Output the (x, y) coordinate of the center of the cell containing the given text.  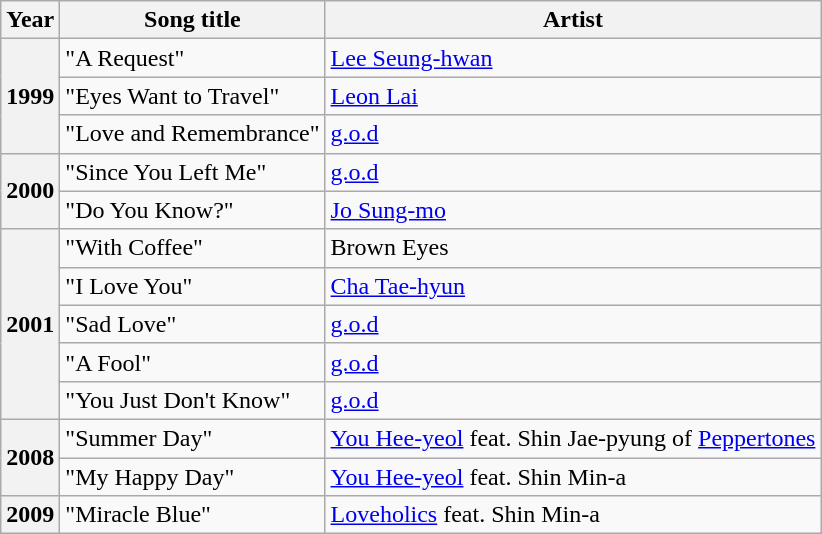
"I Love You" (192, 286)
2000 (30, 191)
"A Fool" (192, 362)
"You Just Don't Know" (192, 400)
"A Request" (192, 58)
"With Coffee" (192, 248)
"Sad Love" (192, 324)
You Hee-yeol feat. Shin Min-a (573, 477)
Jo Sung-mo (573, 210)
Leon Lai (573, 96)
Lee Seung-hwan (573, 58)
"Eyes Want to Travel" (192, 96)
2009 (30, 515)
"Miracle Blue" (192, 515)
Cha Tae-hyun (573, 286)
Artist (573, 20)
Loveholics feat. Shin Min-a (573, 515)
"Do You Know?" (192, 210)
"My Happy Day" (192, 477)
"Since You Left Me" (192, 172)
2008 (30, 457)
Year (30, 20)
2001 (30, 324)
"Love and Remembrance" (192, 134)
"Summer Day" (192, 438)
Song title (192, 20)
You Hee-yeol feat. Shin Jae-pyung of Peppertones (573, 438)
1999 (30, 96)
Brown Eyes (573, 248)
